Find where the given text appears and provide that cell's center as (x, y) coordinate. 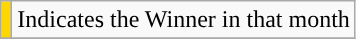
Indicates the Winner in that month (184, 20)
